Detect which cell encompasses the target text, then output its [x, y] center coordinate. 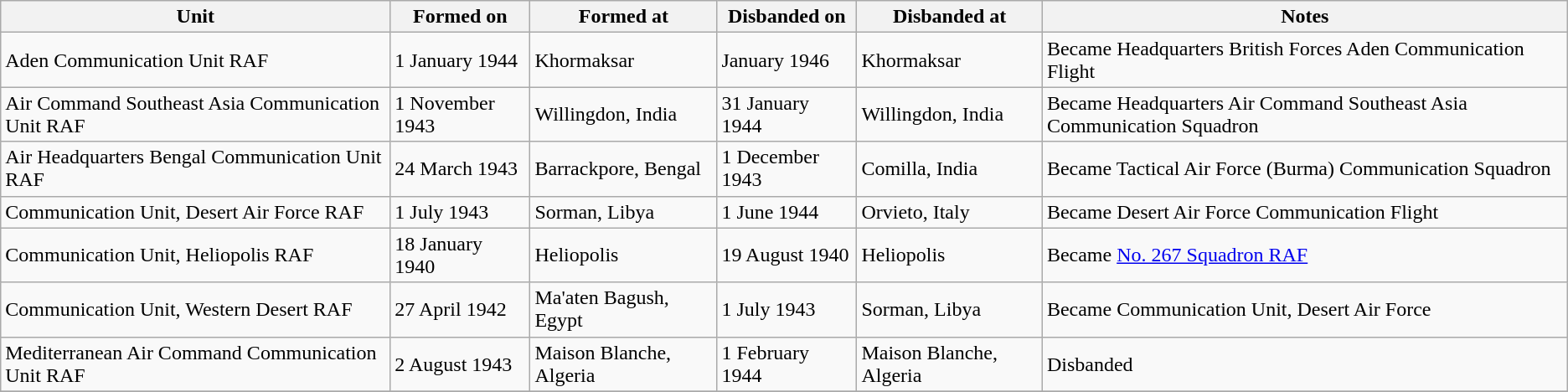
Air Headquarters Bengal Communication Unit RAF [196, 169]
1 December 1943 [787, 169]
Became No. 267 Squadron RAF [1305, 255]
Became Tactical Air Force (Burma) Communication Squadron [1305, 169]
Comilla, India [950, 169]
1 June 1944 [787, 212]
Aden Communication Unit RAF [196, 60]
19 August 1940 [787, 255]
Orvieto, Italy [950, 212]
1 January 1944 [461, 60]
Communication Unit, Desert Air Force RAF [196, 212]
31 January 1944 [787, 114]
1 February 1944 [787, 364]
27 April 1942 [461, 310]
Became Communication Unit, Desert Air Force [1305, 310]
Barrackpore, Bengal [623, 169]
Disbanded at [950, 17]
Became Headquarters Air Command Southeast Asia Communication Squadron [1305, 114]
Disbanded on [787, 17]
Mediterranean Air Command Communication Unit RAF [196, 364]
Communication Unit, Heliopolis RAF [196, 255]
Formed at [623, 17]
Unit [196, 17]
Air Command Southeast Asia Communication Unit RAF [196, 114]
18 January 1940 [461, 255]
January 1946 [787, 60]
Became Desert Air Force Communication Flight [1305, 212]
2 August 1943 [461, 364]
Ma'aten Bagush, Egypt [623, 310]
Became Headquarters British Forces Aden Communication Flight [1305, 60]
Disbanded [1305, 364]
Formed on [461, 17]
1 November 1943 [461, 114]
24 March 1943 [461, 169]
Notes [1305, 17]
Communication Unit, Western Desert RAF [196, 310]
